Provide the [x, y] coordinate of the cell's center where the given text is located.  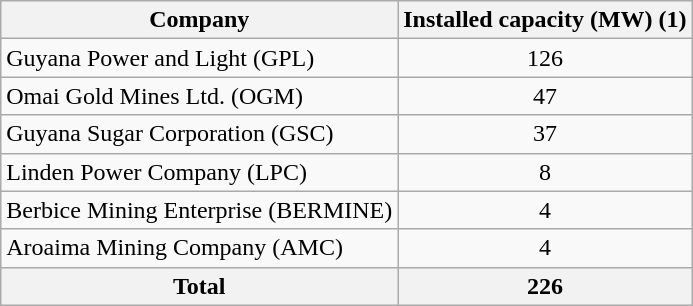
Omai Gold Mines Ltd. (OGM) [200, 96]
8 [545, 172]
126 [545, 58]
Guyana Sugar Corporation (GSC) [200, 134]
Guyana Power and Light (GPL) [200, 58]
Installed capacity (MW) (1) [545, 20]
226 [545, 286]
37 [545, 134]
Total [200, 286]
47 [545, 96]
Company [200, 20]
Aroaima Mining Company (AMC) [200, 248]
Berbice Mining Enterprise (BERMINE) [200, 210]
Linden Power Company (LPC) [200, 172]
